Determine the [X, Y] coordinate at the center of the cell enclosing the given text.  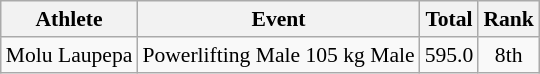
Athlete [70, 19]
Event [278, 19]
Powerlifting Male 105 kg Male [278, 55]
595.0 [450, 55]
Molu Laupepa [70, 55]
Total [450, 19]
Rank [508, 19]
8th [508, 55]
